Capture the cell that displays the provided text and extract its [X, Y] central coordinate. 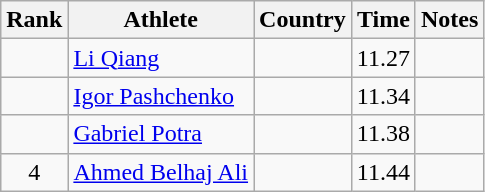
Igor Pashchenko [161, 96]
4 [34, 172]
Athlete [161, 20]
11.27 [383, 58]
11.34 [383, 96]
Notes [449, 20]
Ahmed Belhaj Ali [161, 172]
Gabriel Potra [161, 134]
Rank [34, 20]
Time [383, 20]
11.44 [383, 172]
Li Qiang [161, 58]
11.38 [383, 134]
Country [303, 20]
